Extract the [x, y] coordinate from the center of the cell holding the provided text.  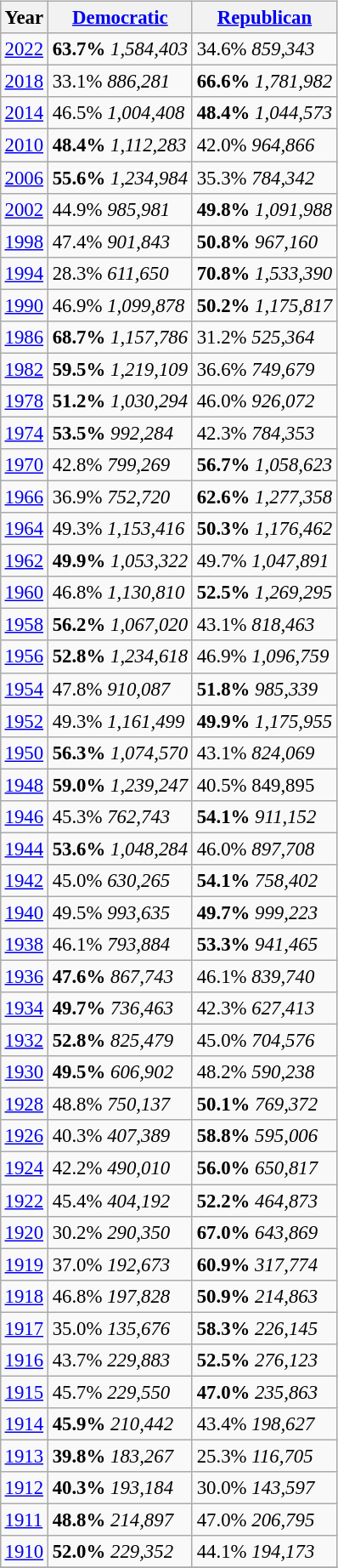
52.8% 1,234,618 [120, 656]
1920 [24, 1232]
45.7% 229,550 [120, 1392]
1940 [24, 912]
39.8% 183,267 [120, 1456]
2010 [24, 145]
62.6% 1,277,358 [264, 497]
1978 [24, 401]
1950 [24, 753]
47.4% 901,843 [120, 241]
46.9% 1,096,759 [264, 656]
44.9% 985,981 [120, 209]
1982 [24, 369]
2006 [24, 178]
50.8% 967,160 [264, 241]
37.0% 192,673 [120, 1264]
1956 [24, 656]
43.4% 198,627 [264, 1424]
47.6% 867,743 [120, 976]
52.5% 276,123 [264, 1360]
40.3% 193,184 [120, 1488]
43.1% 824,069 [264, 753]
1962 [24, 561]
49.8% 1,091,988 [264, 209]
56.3% 1,074,570 [120, 753]
58.3% 226,145 [264, 1328]
49.9% 1,053,322 [120, 561]
49.7% 736,463 [120, 1008]
45.3% 762,743 [120, 816]
46.8% 197,828 [120, 1296]
1917 [24, 1328]
48.8% 214,897 [120, 1520]
48.8% 750,137 [120, 1105]
49.3% 1,161,499 [120, 721]
42.8% 799,269 [120, 465]
56.0% 650,817 [264, 1168]
34.6% 859,343 [264, 49]
44.1% 194,173 [264, 1552]
30.2% 290,350 [120, 1232]
40.5% 849,895 [264, 785]
30.0% 143,597 [264, 1488]
1938 [24, 945]
1932 [24, 1041]
1922 [24, 1200]
42.3% 627,413 [264, 1008]
45.0% 704,576 [264, 1041]
1942 [24, 881]
49.7% 1,047,891 [264, 561]
1914 [24, 1424]
59.0% 1,239,247 [120, 785]
2002 [24, 209]
63.7% 1,584,403 [120, 49]
36.6% 749,679 [264, 369]
56.2% 1,067,020 [120, 625]
54.1% 758,402 [264, 881]
49.9% 1,175,955 [264, 721]
60.9% 317,774 [264, 1264]
51.2% 1,030,294 [120, 401]
68.7% 1,157,786 [120, 337]
36.9% 752,720 [120, 497]
1911 [24, 1520]
1918 [24, 1296]
50.1% 769,372 [264, 1105]
45.0% 630,265 [120, 881]
1994 [24, 273]
1958 [24, 625]
31.2% 525,364 [264, 337]
52.8% 825,479 [120, 1041]
1936 [24, 976]
1974 [24, 433]
Democratic [120, 18]
55.6% 1,234,984 [120, 178]
Year [24, 18]
42.2% 490,010 [120, 1168]
50.9% 214,863 [264, 1296]
52.2% 464,873 [264, 1200]
1990 [24, 305]
1946 [24, 816]
1948 [24, 785]
1930 [24, 1072]
66.6% 1,781,982 [264, 82]
70.8% 1,533,390 [264, 273]
46.1% 793,884 [120, 945]
1966 [24, 497]
1915 [24, 1392]
49.5% 606,902 [120, 1072]
35.0% 135,676 [120, 1328]
49.5% 993,635 [120, 912]
53.3% 941,465 [264, 945]
1928 [24, 1105]
40.3% 407,389 [120, 1136]
1919 [24, 1264]
46.5% 1,004,408 [120, 113]
45.4% 404,192 [120, 1200]
1916 [24, 1360]
49.3% 1,153,416 [120, 529]
1952 [24, 721]
25.3% 116,705 [264, 1456]
1910 [24, 1552]
1964 [24, 529]
46.9% 1,099,878 [120, 305]
48.4% 1,044,573 [264, 113]
28.3% 611,650 [120, 273]
43.7% 229,883 [120, 1360]
1926 [24, 1136]
1924 [24, 1168]
2022 [24, 49]
46.1% 839,740 [264, 976]
52.0% 229,352 [120, 1552]
47.8% 910,087 [120, 689]
2018 [24, 82]
42.0% 964,866 [264, 145]
1998 [24, 241]
45.9% 210,442 [120, 1424]
50.2% 1,175,817 [264, 305]
53.5% 992,284 [120, 433]
47.0% 235,863 [264, 1392]
50.3% 1,176,462 [264, 529]
49.7% 999,223 [264, 912]
33.1% 886,281 [120, 82]
59.5% 1,219,109 [120, 369]
48.4% 1,112,283 [120, 145]
1954 [24, 689]
46.0% 926,072 [264, 401]
46.0% 897,708 [264, 849]
1934 [24, 1008]
1986 [24, 337]
42.3% 784,353 [264, 433]
46.8% 1,130,810 [120, 593]
1912 [24, 1488]
48.2% 590,238 [264, 1072]
Republican [264, 18]
52.5% 1,269,295 [264, 593]
1960 [24, 593]
47.0% 206,795 [264, 1520]
1970 [24, 465]
67.0% 643,869 [264, 1232]
1913 [24, 1456]
56.7% 1,058,623 [264, 465]
43.1% 818,463 [264, 625]
2014 [24, 113]
58.8% 595,006 [264, 1136]
35.3% 784,342 [264, 178]
51.8% 985,339 [264, 689]
1944 [24, 849]
54.1% 911,152 [264, 816]
53.6% 1,048,284 [120, 849]
